Extract the [x, y] coordinate from the center of the cell holding the provided text.  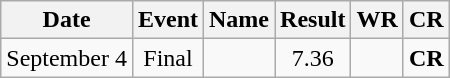
Date [67, 20]
Event [168, 20]
WR [377, 20]
Result [313, 20]
Final [168, 58]
7.36 [313, 58]
September 4 [67, 58]
Name [240, 20]
